From the cell containing the given text, extract its center point as (x, y) coordinate. 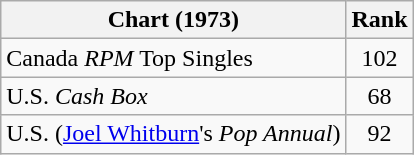
102 (380, 58)
Chart (1973) (174, 20)
U.S. Cash Box (174, 96)
Rank (380, 20)
U.S. (Joel Whitburn's Pop Annual) (174, 134)
68 (380, 96)
92 (380, 134)
Canada RPM Top Singles (174, 58)
